Extract the (X, Y) coordinate from the center of the cell holding the provided text.  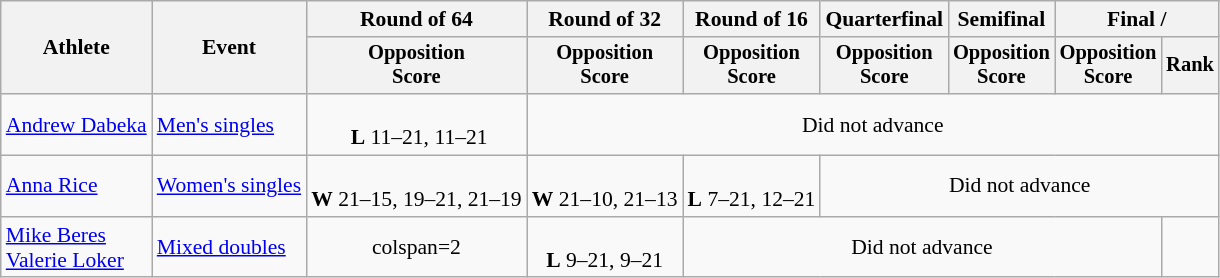
Andrew Dabeka (76, 124)
Semifinal (1002, 19)
W 21–10, 21–13 (605, 186)
L 11–21, 11–21 (416, 124)
Women's singles (229, 186)
L 7–21, 12–21 (752, 186)
Rank (1190, 66)
Event (229, 48)
Athlete (76, 48)
Final / (1137, 19)
Quarterfinal (884, 19)
Mike BeresValerie Loker (76, 248)
Round of 32 (605, 19)
colspan=2 (416, 248)
Anna Rice (76, 186)
Mixed doubles (229, 248)
W 21–15, 19–21, 21–19 (416, 186)
Men's singles (229, 124)
Round of 64 (416, 19)
L 9–21, 9–21 (605, 248)
Round of 16 (752, 19)
